Extract the (X, Y) coordinate from the center of the cell holding the provided text.  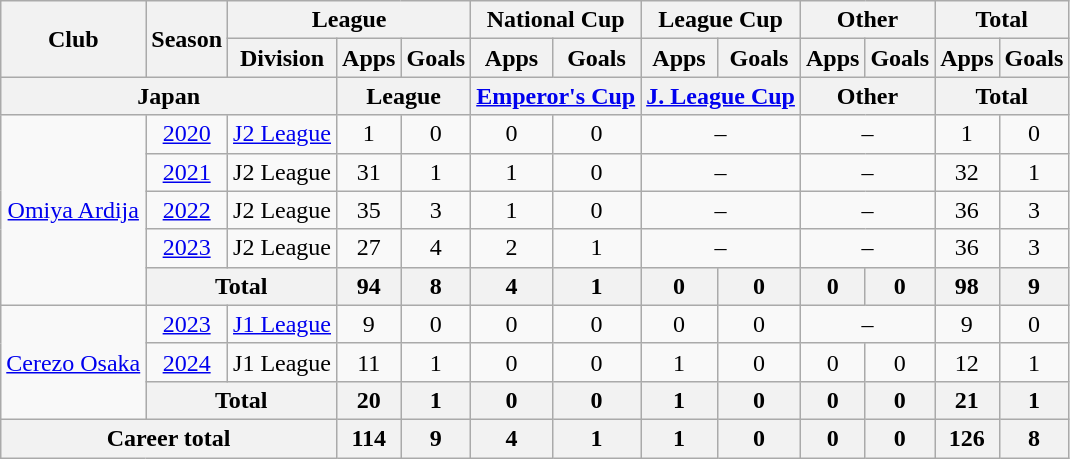
Japan (169, 96)
Cerezo Osaka (74, 362)
League Cup (721, 20)
National Cup (556, 20)
20 (369, 400)
J. League Cup (721, 96)
2021 (187, 172)
126 (967, 438)
2020 (187, 134)
12 (967, 362)
114 (369, 438)
2 (512, 248)
Season (187, 39)
31 (369, 172)
Club (74, 39)
94 (369, 286)
32 (967, 172)
35 (369, 210)
Division (282, 58)
98 (967, 286)
11 (369, 362)
2024 (187, 362)
Career total (169, 438)
Omiya Ardija (74, 210)
2022 (187, 210)
21 (967, 400)
27 (369, 248)
Emperor's Cup (556, 96)
